Determine the (x, y) coordinate at the center of the cell enclosing the given text.  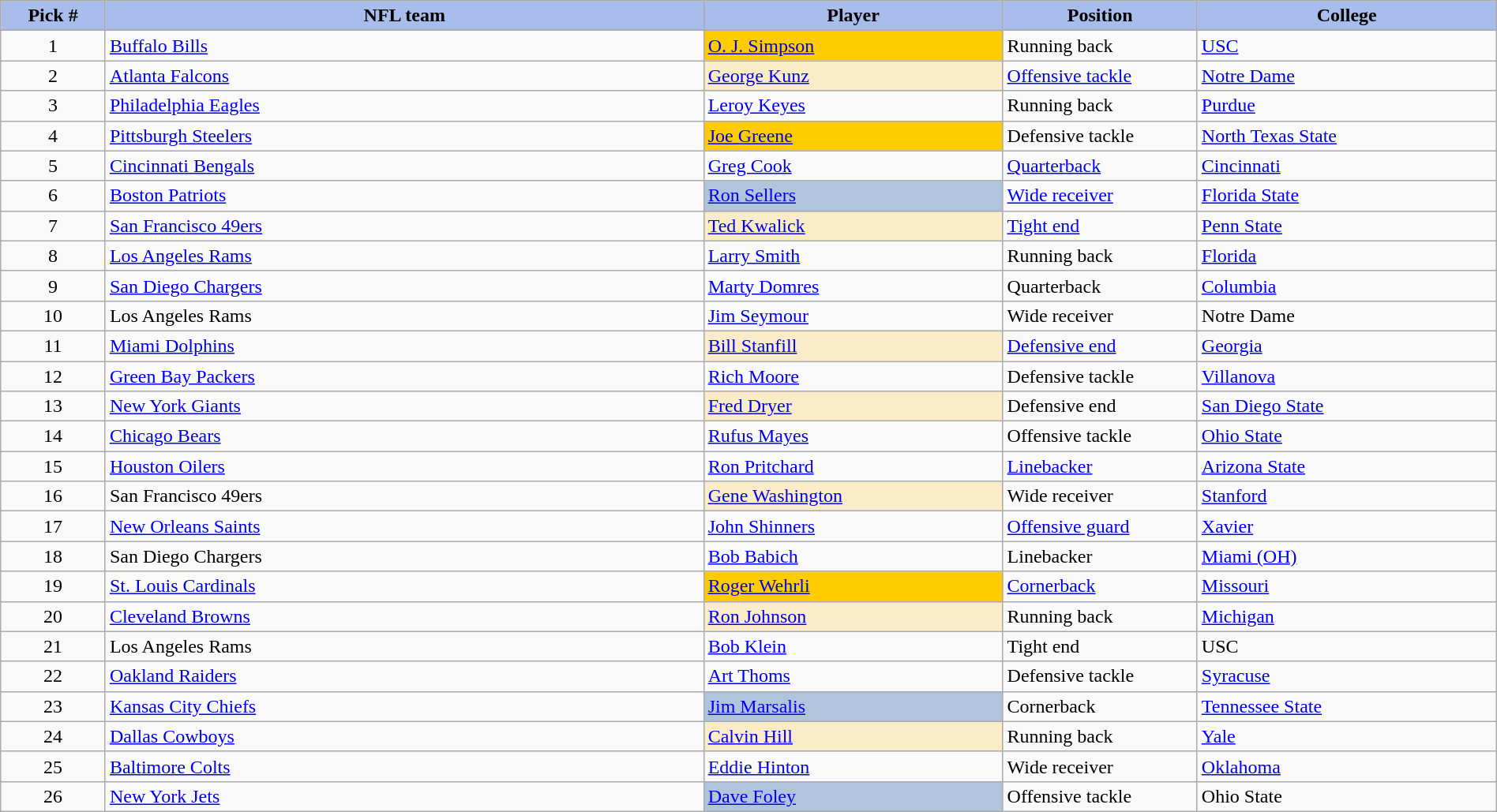
Leroy Keyes (853, 106)
Arizona State (1347, 466)
Tennessee State (1347, 706)
New York Giants (404, 406)
Villanova (1347, 376)
23 (54, 706)
George Kunz (853, 76)
Columbia (1347, 286)
Florida (1347, 256)
6 (54, 196)
11 (54, 346)
St. Louis Cardinals (404, 586)
New York Jets (404, 796)
Chicago Bears (404, 436)
Calvin Hill (853, 736)
5 (54, 166)
Penn State (1347, 226)
Stanford (1347, 496)
Cleveland Browns (404, 616)
Miami Dolphins (404, 346)
16 (54, 496)
Florida State (1347, 196)
Roger Wehrli (853, 586)
Fred Dryer (853, 406)
Ron Johnson (853, 616)
Missouri (1347, 586)
18 (54, 556)
2 (54, 76)
Philadelphia Eagles (404, 106)
Georgia (1347, 346)
Larry Smith (853, 256)
14 (54, 436)
Oklahoma (1347, 766)
Position (1100, 16)
Michigan (1347, 616)
Yale (1347, 736)
Rich Moore (853, 376)
4 (54, 136)
Baltimore Colts (404, 766)
Dave Foley (853, 796)
26 (54, 796)
Gene Washington (853, 496)
O. J. Simpson (853, 46)
Xavier (1347, 526)
New Orleans Saints (404, 526)
Boston Patriots (404, 196)
Ron Sellers (853, 196)
Bob Babich (853, 556)
Oakland Raiders (404, 676)
Syracuse (1347, 676)
20 (54, 616)
Kansas City Chiefs (404, 706)
North Texas State (1347, 136)
Eddie Hinton (853, 766)
17 (54, 526)
9 (54, 286)
13 (54, 406)
Ron Pritchard (853, 466)
College (1347, 16)
1 (54, 46)
Purdue (1347, 106)
21 (54, 646)
Bill Stanfill (853, 346)
Jim Marsalis (853, 706)
Pittsburgh Steelers (404, 136)
Green Bay Packers (404, 376)
Bob Klein (853, 646)
Offensive guard (1100, 526)
Miami (OH) (1347, 556)
Rufus Mayes (853, 436)
Cincinnati (1347, 166)
15 (54, 466)
Atlanta Falcons (404, 76)
Art Thoms (853, 676)
Pick # (54, 16)
NFL team (404, 16)
22 (54, 676)
Dallas Cowboys (404, 736)
24 (54, 736)
12 (54, 376)
Joe Greene (853, 136)
8 (54, 256)
Greg Cook (853, 166)
10 (54, 316)
Jim Seymour (853, 316)
Ted Kwalick (853, 226)
3 (54, 106)
Marty Domres (853, 286)
19 (54, 586)
Player (853, 16)
Buffalo Bills (404, 46)
7 (54, 226)
25 (54, 766)
John Shinners (853, 526)
Houston Oilers (404, 466)
San Diego State (1347, 406)
Cincinnati Bengals (404, 166)
